Detect which cell encompasses the target text, then output its (x, y) center coordinate. 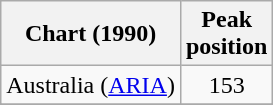
Australia (ARIA) (91, 85)
153 (226, 85)
Chart (1990) (91, 34)
Peakposition (226, 34)
